Output the (X, Y) coordinate of the center of the cell containing the given text.  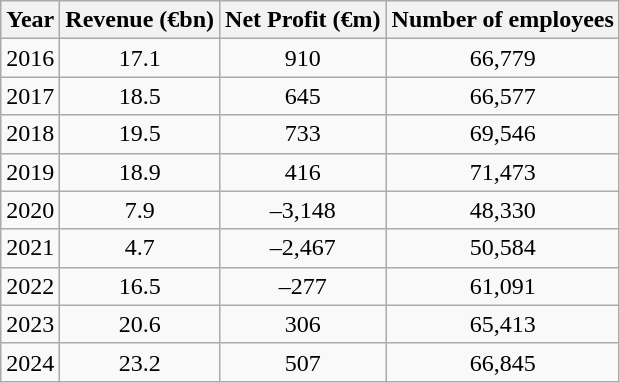
910 (304, 58)
48,330 (502, 210)
645 (304, 96)
733 (304, 134)
16.5 (140, 286)
Number of employees (502, 20)
306 (304, 324)
Net Profit (€m) (304, 20)
Revenue (€bn) (140, 20)
2019 (30, 172)
7.9 (140, 210)
–3,148 (304, 210)
416 (304, 172)
23.2 (140, 362)
50,584 (502, 248)
2022 (30, 286)
2017 (30, 96)
–277 (304, 286)
2018 (30, 134)
66,577 (502, 96)
2023 (30, 324)
2020 (30, 210)
61,091 (502, 286)
71,473 (502, 172)
507 (304, 362)
18.5 (140, 96)
Year (30, 20)
2016 (30, 58)
–2,467 (304, 248)
18.9 (140, 172)
4.7 (140, 248)
2024 (30, 362)
69,546 (502, 134)
19.5 (140, 134)
65,413 (502, 324)
20.6 (140, 324)
2021 (30, 248)
66,779 (502, 58)
66,845 (502, 362)
17.1 (140, 58)
